Return the [x, y] coordinate for the center point of the cell that contains the specified text.  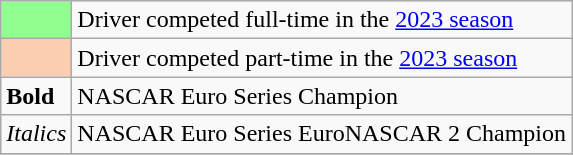
Driver competed full-time in the 2023 season [322, 20]
NASCAR Euro Series EuroNASCAR 2 Champion [322, 134]
Italics [36, 134]
NASCAR Euro Series Champion [322, 96]
Driver competed part-time in the 2023 season [322, 58]
Bold [36, 96]
